From the cell containing the given text, extract its center point as (X, Y) coordinate. 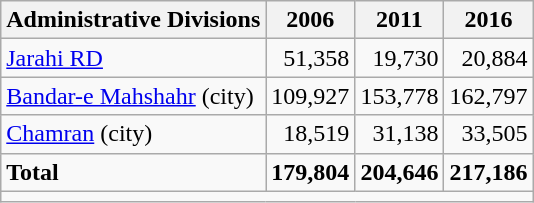
204,646 (400, 172)
18,519 (310, 134)
2006 (310, 20)
2011 (400, 20)
2016 (488, 20)
Administrative Divisions (134, 20)
Bandar-e Mahshahr (city) (134, 96)
51,358 (310, 58)
217,186 (488, 172)
Chamran (city) (134, 134)
19,730 (400, 58)
Total (134, 172)
109,927 (310, 96)
Jarahi RD (134, 58)
179,804 (310, 172)
33,505 (488, 134)
20,884 (488, 58)
31,138 (400, 134)
162,797 (488, 96)
153,778 (400, 96)
